Detect which cell encompasses the target text, then output its (X, Y) center coordinate. 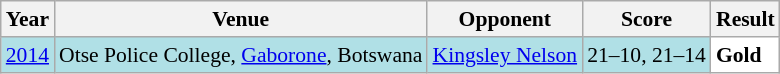
2014 (28, 55)
21–10, 21–14 (646, 55)
Opponent (504, 19)
Year (28, 19)
Venue (240, 19)
Result (746, 19)
Kingsley Nelson (504, 55)
Gold (746, 55)
Score (646, 19)
Otse Police College, Gaborone, Botswana (240, 55)
